Identify which cell holds the provided text, then report its (X, Y) central coordinate. 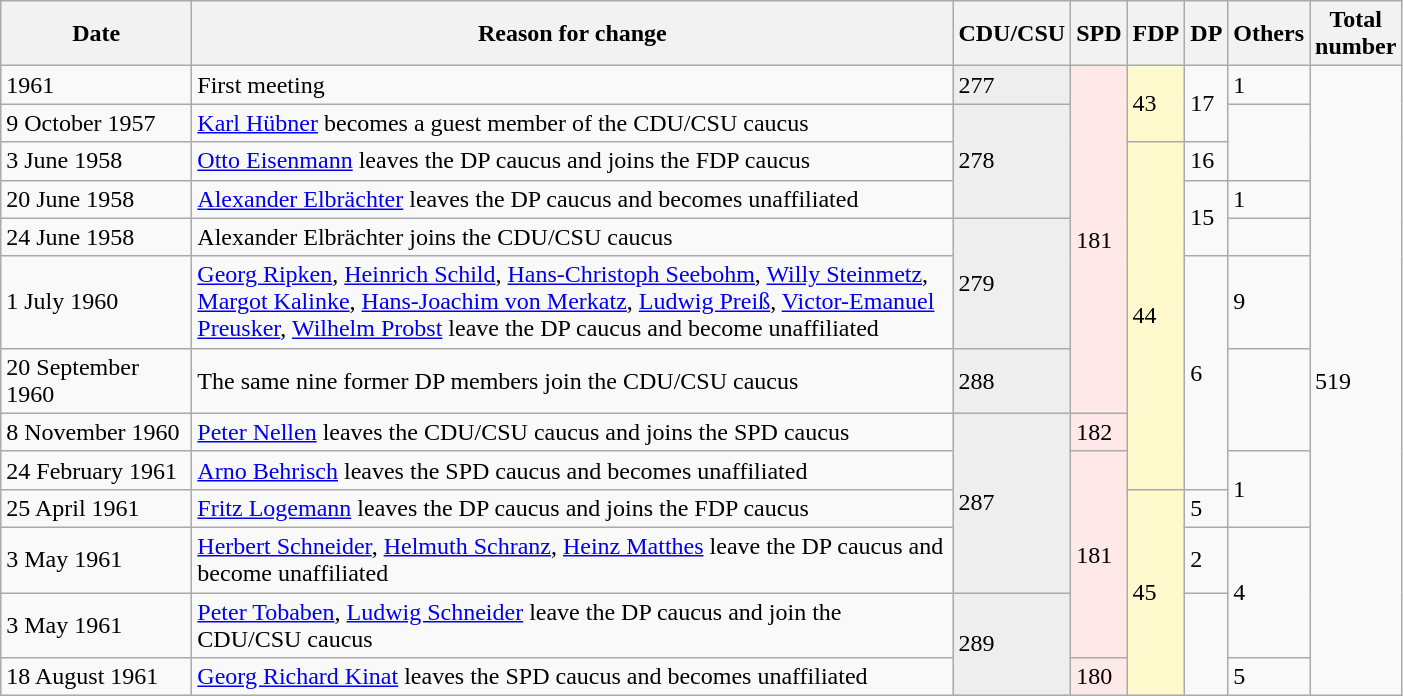
519 (1356, 381)
17 (1206, 104)
45 (1156, 592)
9 October 1957 (96, 123)
3 June 1958 (96, 161)
15 (1206, 218)
289 (1012, 644)
20 June 1958 (96, 199)
Karl Hübner becomes a guest member of the CDU/CSU caucus (572, 123)
8 November 1960 (96, 432)
Arno Behrisch leaves the SPD caucus and becomes unaffiliated (572, 470)
Herbert Schneider, Helmuth Schranz, Heinz Matthes leave the DP caucus and become unaffiliated (572, 560)
24 June 1958 (96, 237)
Fritz Logemann leaves the DP caucus and joins the FDP caucus (572, 508)
6 (1206, 372)
287 (1012, 502)
180 (1099, 677)
Otto Eisenmann leaves the DP caucus and joins the FDP caucus (572, 161)
18 August 1961 (96, 677)
Alexander Elbrächter leaves the DP caucus and becomes unaffiliated (572, 199)
Date (96, 34)
Totalnumber (1356, 34)
Reason for change (572, 34)
Georg Richard Kinat leaves the SPD caucus and becomes unaffiliated (572, 677)
Others (1269, 34)
2 (1206, 560)
277 (1012, 85)
Peter Nellen leaves the CDU/CSU caucus and joins the SPD caucus (572, 432)
Alexander Elbrächter joins the CDU/CSU caucus (572, 237)
20 September 1960 (96, 380)
43 (1156, 104)
25 April 1961 (96, 508)
The same nine former DP members join the CDU/CSU caucus (572, 380)
9 (1269, 302)
44 (1156, 316)
279 (1012, 283)
First meeting (572, 85)
16 (1206, 161)
288 (1012, 380)
4 (1269, 592)
Peter Tobaben, Ludwig Schneider leave the DP caucus and join the CDU/CSU caucus (572, 624)
FDP (1156, 34)
278 (1012, 161)
CDU/CSU (1012, 34)
24 February 1961 (96, 470)
182 (1099, 432)
1 July 1960 (96, 302)
SPD (1099, 34)
1961 (96, 85)
DP (1206, 34)
